Pinpoint the cell where the given text exists, returning its (x, y) midpoint coordinate. 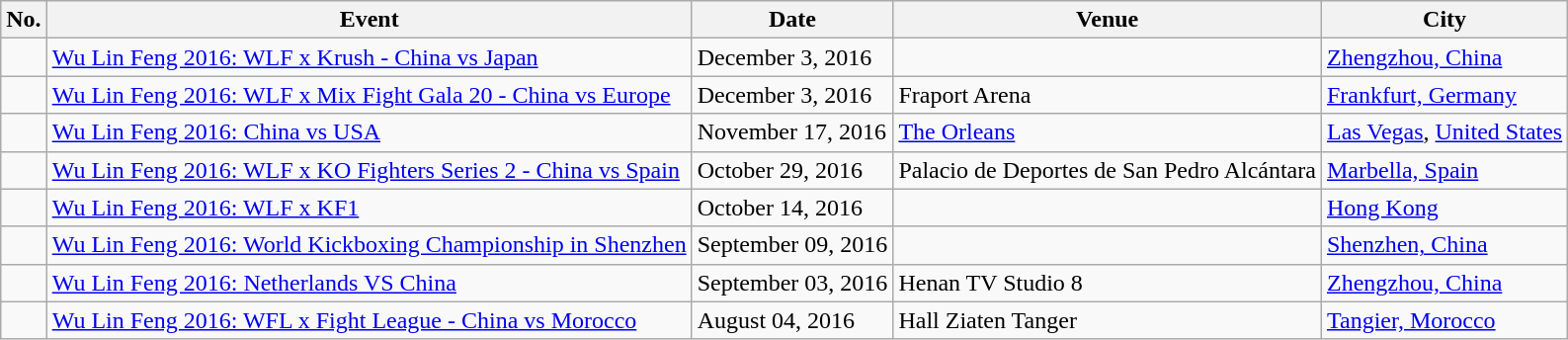
Las Vegas, United States (1444, 132)
Hong Kong (1444, 208)
No. (24, 20)
November 17, 2016 (792, 132)
October 14, 2016 (792, 208)
Wu Lin Feng 2016: WFL x Fight League - China vs Morocco (370, 320)
August 04, 2016 (792, 320)
Marbella, Spain (1444, 170)
Wu Lin Feng 2016: WLF x KF1 (370, 208)
October 29, 2016 (792, 170)
Fraport Arena (1108, 95)
The Orleans (1108, 132)
Date (792, 20)
Venue (1108, 20)
Palacio de Deportes de San Pedro Alcántara (1108, 170)
Tangier, Morocco (1444, 320)
Henan TV Studio 8 (1108, 283)
September 09, 2016 (792, 245)
September 03, 2016 (792, 283)
Wu Lin Feng 2016: WLF x Mix Fight Gala 20 - China vs Europe (370, 95)
Hall Ziaten Tanger (1108, 320)
Wu Lin Feng 2016: WLF x Krush - China vs Japan (370, 57)
Event (370, 20)
Wu Lin Feng 2016: China vs USA (370, 132)
Wu Lin Feng 2016: Netherlands VS China (370, 283)
Wu Lin Feng 2016: WLF x KO Fighters Series 2 - China vs Spain (370, 170)
City (1444, 20)
Shenzhen, China (1444, 245)
Frankfurt, Germany (1444, 95)
Wu Lin Feng 2016: World Kickboxing Championship in Shenzhen (370, 245)
